For the text-containing cell, return its midpoint in [x, y] coordinate format. 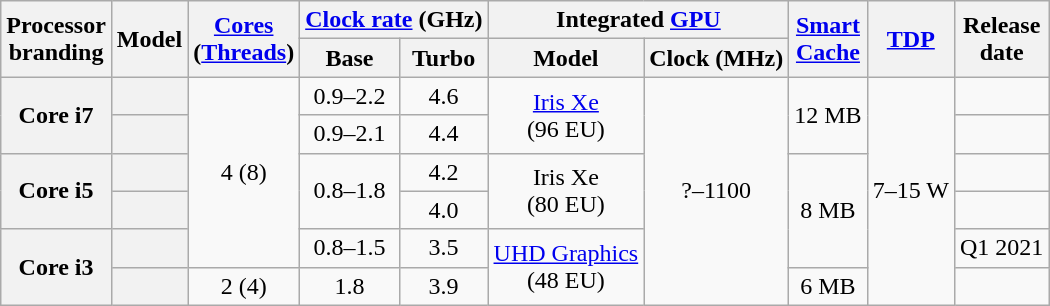
0.9–2.1 [350, 134]
1.8 [350, 286]
UHD Graphics(48 EU) [566, 267]
Clock rate (GHz) [394, 20]
Core i5 [56, 191]
Turbo [444, 58]
6 MB [828, 286]
Iris Xe(96 EU) [566, 115]
7–15 W [910, 191]
8 MB [828, 210]
0.9–2.2 [350, 96]
Q1 2021 [1001, 248]
Releasedate [1001, 39]
Integrated GPU [638, 20]
0.8–1.8 [350, 191]
3.5 [444, 248]
4.6 [444, 96]
Base [350, 58]
12 MB [828, 115]
Clock (MHz) [716, 58]
0.8–1.5 [350, 248]
Iris Xe(80 EU) [566, 191]
4.0 [444, 210]
2 (4) [244, 286]
4.4 [444, 134]
3.9 [444, 286]
4.2 [444, 172]
SmartCache [828, 39]
TDP [910, 39]
Cores(Threads) [244, 39]
4 (8) [244, 172]
?–1100 [716, 191]
Processorbranding [56, 39]
Core i7 [56, 115]
Core i3 [56, 267]
